Detect which cell encompasses the target text, then output its (X, Y) center coordinate. 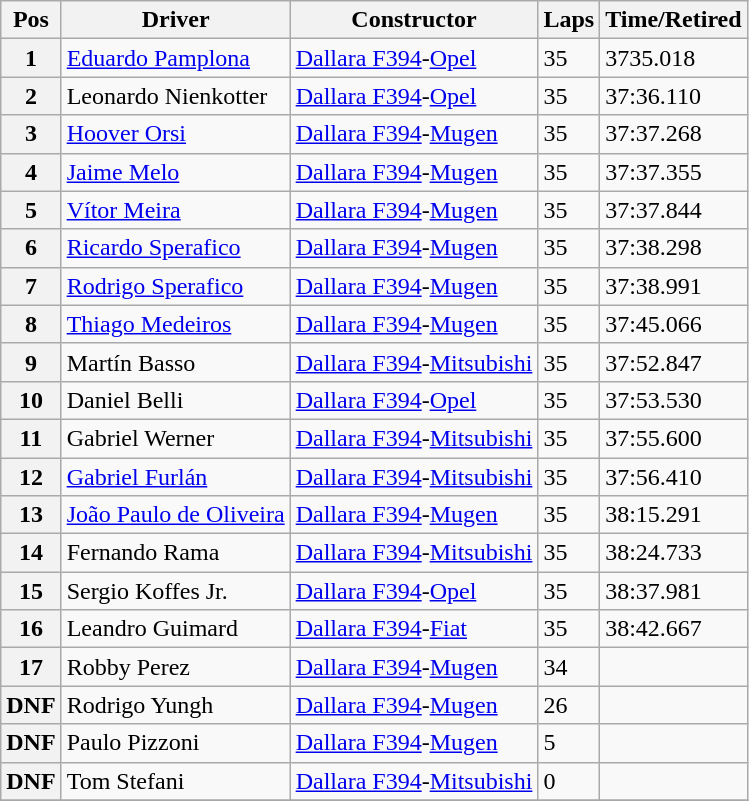
Rodrigo Yungh (176, 705)
14 (31, 553)
Rodrigo Sperafico (176, 286)
Sergio Koffes Jr. (176, 591)
17 (31, 667)
26 (569, 705)
38:24.733 (674, 553)
8 (31, 324)
37:55.600 (674, 438)
4 (31, 172)
7 (31, 286)
Eduardo Pamplona (176, 58)
Leandro Guimard (176, 629)
Vítor Meira (176, 210)
Dallara F394-Fiat (414, 629)
Gabriel Furlán (176, 477)
Driver (176, 20)
38:15.291 (674, 515)
38:37.981 (674, 591)
João Paulo de Oliveira (176, 515)
9 (31, 362)
Ricardo Sperafico (176, 248)
2 (31, 96)
Thiago Medeiros (176, 324)
12 (31, 477)
37:56.410 (674, 477)
Paulo Pizzoni (176, 743)
37:38.991 (674, 286)
3 (31, 134)
10 (31, 400)
Robby Perez (176, 667)
37:53.530 (674, 400)
Gabriel Werner (176, 438)
Jaime Melo (176, 172)
38:42.667 (674, 629)
13 (31, 515)
Leonardo Nienkotter (176, 96)
Time/Retired (674, 20)
37:52.847 (674, 362)
37:37.268 (674, 134)
6 (31, 248)
37:36.110 (674, 96)
15 (31, 591)
Laps (569, 20)
Hoover Orsi (176, 134)
Martín Basso (176, 362)
37:37.355 (674, 172)
Constructor (414, 20)
Tom Stefani (176, 781)
16 (31, 629)
1 (31, 58)
Daniel Belli (176, 400)
34 (569, 667)
Pos (31, 20)
37:45.066 (674, 324)
11 (31, 438)
37:37.844 (674, 210)
3735.018 (674, 58)
37:38.298 (674, 248)
Fernando Rama (176, 553)
0 (569, 781)
